Scan for the cell matching the given text and deliver its [x, y] coordinate at center. 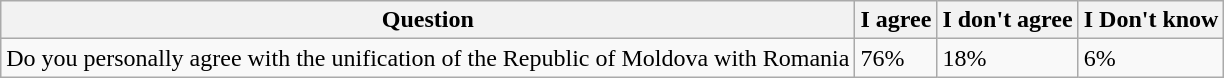
I agree [896, 20]
Do you personally agree with the unification of the Republic of Moldova with Romania [428, 58]
I don't agree [1008, 20]
I Don't know [1151, 20]
6% [1151, 58]
Question [428, 20]
76% [896, 58]
18% [1008, 58]
